Search for the cell housing the specified text and yield its [X, Y] center coordinate. 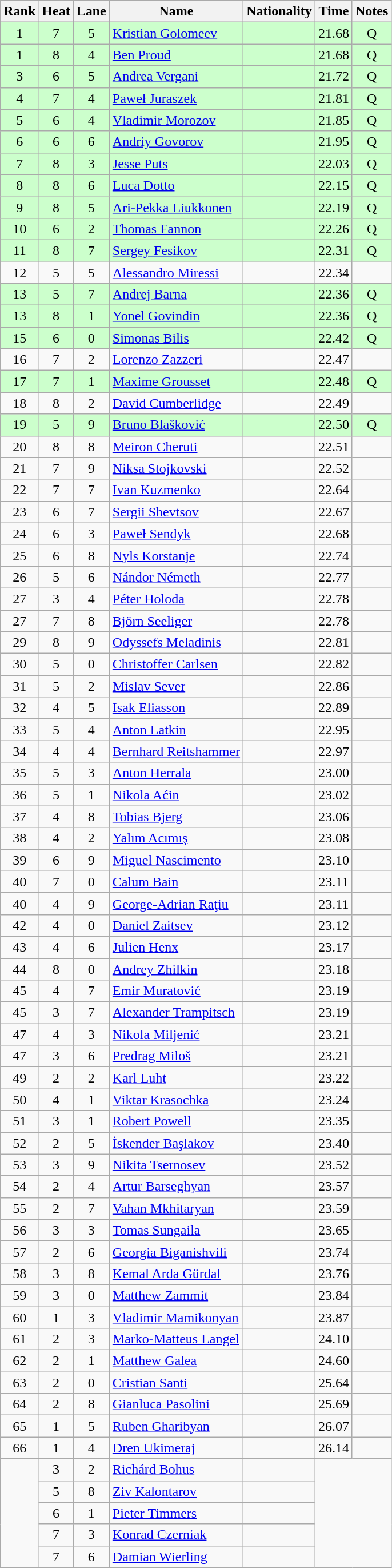
Miguel Nascimento [176, 860]
23.18 [334, 969]
Andrej Barna [176, 295]
Sergey Fesikov [176, 250]
64 [19, 1404]
Nyls Korstanje [176, 555]
24.10 [334, 1339]
19 [19, 425]
Paweł Sendyk [176, 534]
Björn Seeliger [176, 620]
22.19 [334, 207]
54 [19, 1187]
Nándor Németh [176, 577]
22.42 [334, 338]
Predrag Miloš [176, 1056]
23.65 [334, 1230]
33 [19, 730]
63 [19, 1383]
Kemal Arda Gürdal [176, 1273]
Alexander Trampitsch [176, 1013]
Heat [56, 11]
22.68 [334, 534]
Yalım Acımış [176, 838]
Pieter Timmers [176, 1513]
58 [19, 1273]
Richárd Bohus [176, 1470]
16 [19, 360]
23.17 [334, 947]
Vahan Mkhitaryan [176, 1208]
Lorenzo Zazzeri [176, 360]
22.67 [334, 512]
25.64 [334, 1383]
22.97 [334, 751]
Tobias Bjerg [176, 817]
22.77 [334, 577]
23.52 [334, 1165]
David Cumberlidge [176, 403]
31 [19, 686]
39 [19, 860]
22.15 [334, 185]
24 [19, 534]
Bernhard Reitshammer [176, 751]
Notes [371, 11]
Nikola Aćin [176, 795]
Bruno Blašković [176, 425]
Maxime Grousset [176, 381]
56 [19, 1230]
Andrea Vergani [176, 77]
Nationality [279, 11]
22.26 [334, 229]
Ziv Kalontarov [176, 1491]
Christoffer Carlsen [176, 664]
38 [19, 838]
10 [19, 229]
49 [19, 1078]
22.03 [334, 164]
Artur Barseghyan [176, 1187]
Robert Powell [176, 1121]
Marko-Matteus Langel [176, 1339]
Georgia Biganishvili [176, 1252]
60 [19, 1317]
24.60 [334, 1361]
21 [19, 468]
21.85 [334, 120]
32 [19, 708]
Yonel Govindin [176, 316]
Daniel Zaitsev [176, 925]
21.81 [334, 98]
İskender Başlakov [176, 1143]
Meiron Cheruti [176, 447]
Ari-Pekka Liukkonen [176, 207]
22 [19, 490]
26.07 [334, 1426]
Niksa Stojkovski [176, 468]
36 [19, 795]
George-Adrian Raţiu [176, 904]
Mislav Sever [176, 686]
26 [19, 577]
Péter Holoda [176, 599]
21.95 [334, 142]
22.48 [334, 381]
Vladimir Morozov [176, 120]
11 [19, 250]
23.59 [334, 1208]
23.02 [334, 795]
Tomas Sungaila [176, 1230]
Paweł Juraszek [176, 98]
Andrey Zhilkin [176, 969]
23.74 [334, 1252]
29 [19, 643]
Emir Muratović [176, 991]
23.22 [334, 1078]
65 [19, 1426]
37 [19, 817]
Ben Proud [176, 55]
22.50 [334, 425]
22.34 [334, 273]
44 [19, 969]
25.69 [334, 1404]
22.31 [334, 250]
Lane [91, 11]
26.14 [334, 1448]
17 [19, 381]
Alessandro Miressi [176, 273]
61 [19, 1339]
Andriy Govorov [176, 142]
50 [19, 1100]
Vladimir Mamikonyan [176, 1317]
22.49 [334, 403]
Gianluca Pasolini [176, 1404]
Ivan Kuzmenko [176, 490]
52 [19, 1143]
Jesse Puts [176, 164]
55 [19, 1208]
22.81 [334, 643]
22.64 [334, 490]
51 [19, 1121]
Odyssefs Meladinis [176, 643]
23.84 [334, 1295]
23.00 [334, 773]
23.35 [334, 1121]
42 [19, 925]
23.06 [334, 817]
57 [19, 1252]
Calum Bain [176, 882]
Thomas Fannon [176, 229]
22.89 [334, 708]
23.87 [334, 1317]
23.57 [334, 1187]
Anton Herrala [176, 773]
23.08 [334, 838]
66 [19, 1448]
Dren Ukimeraj [176, 1448]
22.86 [334, 686]
Rank [19, 11]
23.24 [334, 1100]
53 [19, 1165]
20 [19, 447]
Isak Eliasson [176, 708]
22.82 [334, 664]
12 [19, 273]
Ruben Gharibyan [176, 1426]
Karl Luht [176, 1078]
62 [19, 1361]
Anton Latkin [176, 730]
Kristian Golomeev [176, 33]
34 [19, 751]
23.76 [334, 1273]
22.47 [334, 360]
25 [19, 555]
Matthew Galea [176, 1361]
Nikita Tsernosev [176, 1165]
23.10 [334, 860]
15 [19, 338]
Name [176, 11]
43 [19, 947]
23 [19, 512]
59 [19, 1295]
30 [19, 664]
Cristian Santi [176, 1383]
35 [19, 773]
21.72 [334, 77]
23.40 [334, 1143]
Time [334, 11]
Sergii Shevtsov [176, 512]
Simonas Bilis [176, 338]
18 [19, 403]
Luca Dotto [176, 185]
Matthew Zammit [176, 1295]
Damian Wierling [176, 1557]
Viktar Krasochka [176, 1100]
22.52 [334, 468]
22.74 [334, 555]
23.12 [334, 925]
Nikola Miljenić [176, 1034]
22.51 [334, 447]
Konrad Czerniak [176, 1535]
Julien Henx [176, 947]
22.95 [334, 730]
